Determine the (x, y) coordinate at the center of the cell enclosing the given text.  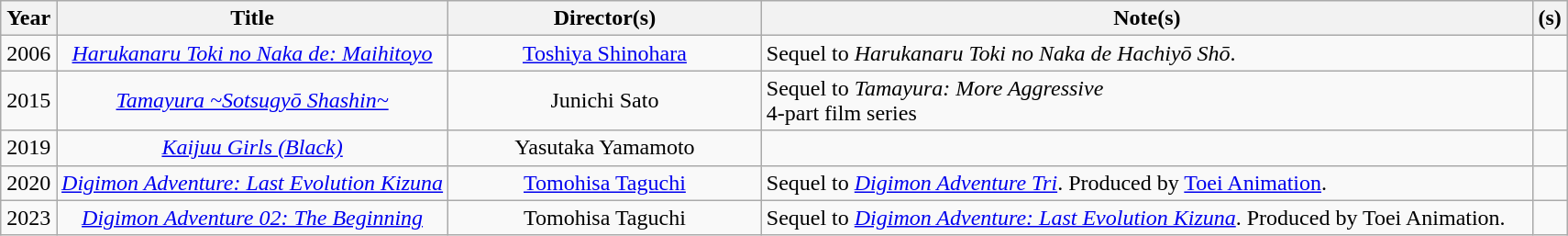
Yasutaka Yamamoto (605, 148)
Title (253, 18)
2006 (29, 53)
Toshiya Shinohara (605, 53)
Sequel to Digimon Adventure: Last Evolution Kizuna. Produced by Toei Animation. (1146, 218)
Digimon Adventure 02: The Beginning (253, 218)
Sequel to Tamayura: More Aggressive4-part film series (1146, 101)
Sequel to Harukanaru Toki no Naka de Hachiyō Shō. (1146, 53)
2015 (29, 101)
2020 (29, 183)
Year (29, 18)
Junichi Sato (605, 101)
(s) (1550, 18)
Harukanaru Toki no Naka de: Maihitoyo (253, 53)
2019 (29, 148)
Digimon Adventure: Last Evolution Kizuna (253, 183)
Sequel to Digimon Adventure Tri. Produced by Toei Animation. (1146, 183)
2023 (29, 218)
Kaijuu Girls (Black) (253, 148)
Tamayura ~Sotsugyō Shashin~ (253, 101)
Note(s) (1146, 18)
Director(s) (605, 18)
